Output the [x, y] coordinate of the center of the cell containing the given text.  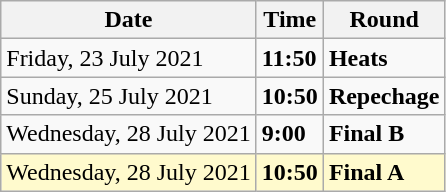
9:00 [290, 134]
Sunday, 25 July 2021 [129, 96]
Repechage [384, 96]
Heats [384, 58]
Date [129, 20]
Final A [384, 172]
Time [290, 20]
Round [384, 20]
Friday, 23 July 2021 [129, 58]
Final B [384, 134]
11:50 [290, 58]
